Scan for the cell matching the given text and deliver its [X, Y] coordinate at center. 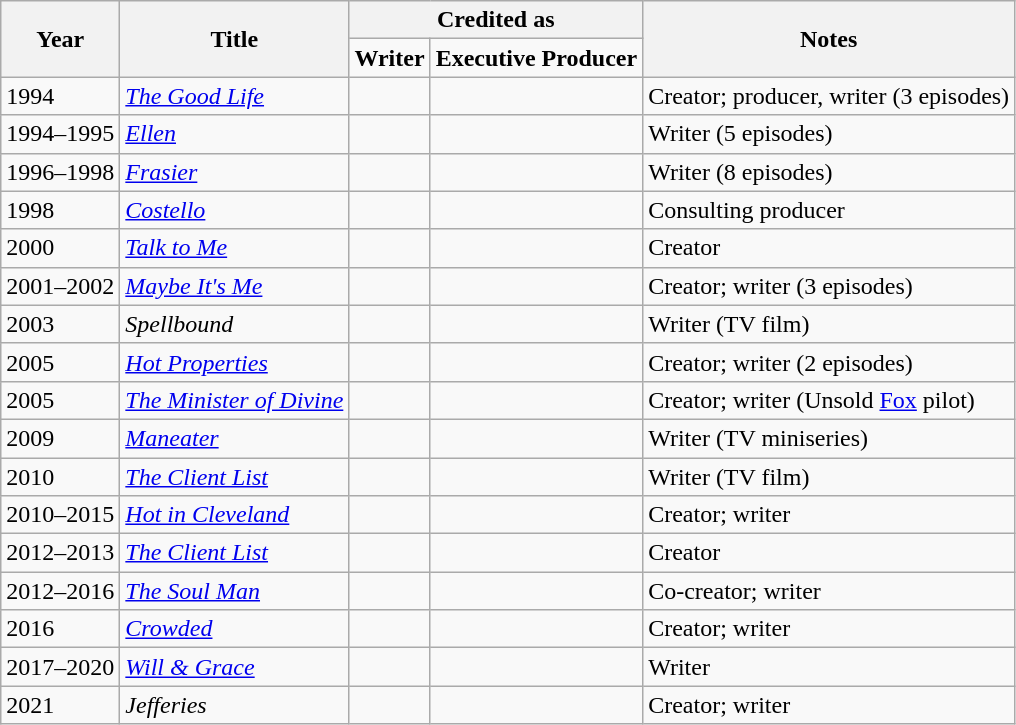
2003 [60, 324]
Ellen [234, 134]
The Minister of Divine [234, 400]
2021 [60, 705]
Talk to Me [234, 248]
1994–1995 [60, 134]
2010 [60, 477]
Creator; producer, writer (3 episodes) [829, 96]
Maneater [234, 438]
The Good Life [234, 96]
Executive Producer [536, 58]
2017–2020 [60, 667]
Writer (8 episodes) [829, 172]
Jefferies [234, 705]
Creator; writer (3 episodes) [829, 286]
2012–2016 [60, 591]
Consulting producer [829, 210]
1994 [60, 96]
Crowded [234, 629]
2010–2015 [60, 515]
Writer (TV miniseries) [829, 438]
Hot Properties [234, 362]
Maybe It's Me [234, 286]
2009 [60, 438]
Hot in Cleveland [234, 515]
2012–2013 [60, 553]
Writer (5 episodes) [829, 134]
Notes [829, 39]
Credited as [496, 20]
Spellbound [234, 324]
2016 [60, 629]
Title [234, 39]
Costello [234, 210]
1996–1998 [60, 172]
1998 [60, 210]
The Soul Man [234, 591]
2001–2002 [60, 286]
Co-creator; writer [829, 591]
Frasier [234, 172]
Creator; writer (2 episodes) [829, 362]
Year [60, 39]
Creator; writer (Unsold Fox pilot) [829, 400]
2000 [60, 248]
Will & Grace [234, 667]
